Return the (x, y) coordinate for the center point of the cell that contains the specified text.  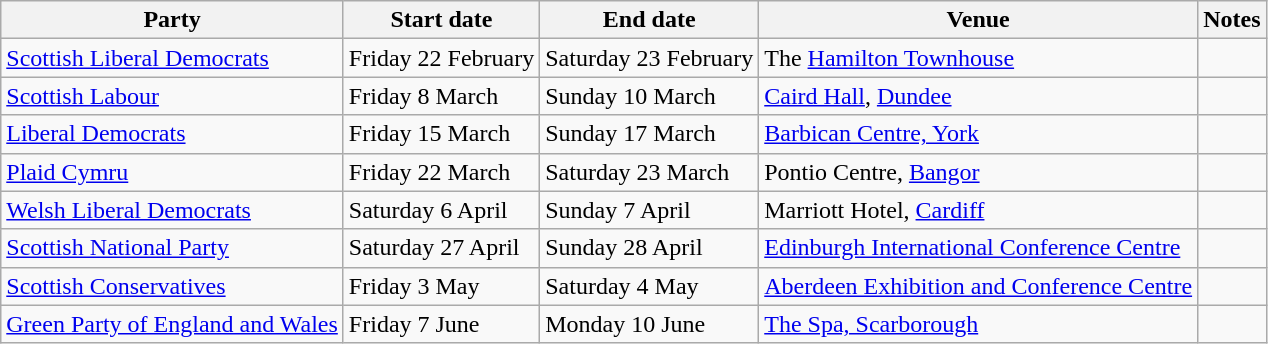
Scottish Labour (172, 96)
Sunday 7 April (650, 210)
Welsh Liberal Democrats (172, 210)
Friday 15 March (441, 134)
Venue (978, 20)
Aberdeen Exhibition and Conference Centre (978, 286)
Saturday 23 February (650, 58)
Saturday 4 May (650, 286)
Edinburgh International Conference Centre (978, 248)
Scottish Liberal Democrats (172, 58)
Friday 7 June (441, 324)
The Hamilton Townhouse (978, 58)
Caird Hall, Dundee (978, 96)
Saturday 27 April (441, 248)
Scottish National Party (172, 248)
Sunday 10 March (650, 96)
Pontio Centre, Bangor (978, 172)
Start date (441, 20)
Marriott Hotel, Cardiff (978, 210)
Liberal Democrats (172, 134)
Notes (1232, 20)
End date (650, 20)
Sunday 28 April (650, 248)
Scottish Conservatives (172, 286)
Saturday 23 March (650, 172)
Barbican Centre, York (978, 134)
Friday 8 March (441, 96)
Sunday 17 March (650, 134)
Party (172, 20)
Friday 22 February (441, 58)
Green Party of England and Wales (172, 324)
The Spa, Scarborough (978, 324)
Friday 22 March (441, 172)
Plaid Cymru (172, 172)
Saturday 6 April (441, 210)
Friday 3 May (441, 286)
Monday 10 June (650, 324)
